Locate the cell with the specified text and output its [x, y] center coordinate. 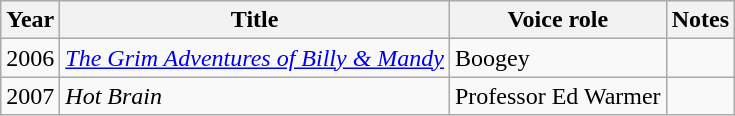
Professor Ed Warmer [558, 96]
Notes [700, 20]
Title [255, 20]
Voice role [558, 20]
Year [30, 20]
The Grim Adventures of Billy & Mandy [255, 58]
Hot Brain [255, 96]
2007 [30, 96]
2006 [30, 58]
Boogey [558, 58]
